Detect which cell encompasses the target text, then output its [x, y] center coordinate. 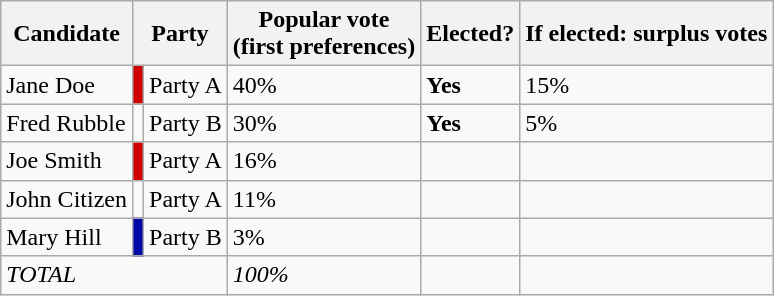
30% [324, 123]
Elected? [470, 34]
John Citizen [67, 199]
If elected: surplus votes [646, 34]
TOTAL [114, 275]
Fred Rubble [67, 123]
Candidate [67, 34]
Mary Hill [67, 237]
Jane Doe [67, 85]
15% [646, 85]
Joe Smith [67, 161]
3% [324, 237]
40% [324, 85]
11% [324, 199]
Popular vote(first preferences) [324, 34]
Party [180, 34]
100% [324, 275]
16% [324, 161]
5% [646, 123]
